From the cell containing the given text, extract its center point as (x, y) coordinate. 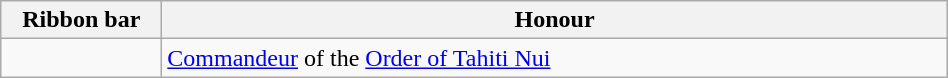
Ribbon bar (82, 20)
Honour (554, 20)
Commandeur of the Order of Tahiti Nui (554, 58)
